Find where the given text appears and provide that cell's center as (x, y) coordinate. 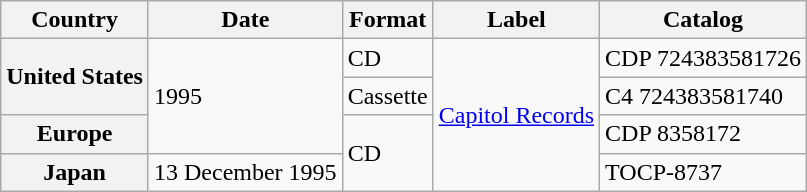
TOCP-8737 (704, 172)
Country (75, 20)
CDP 724383581726 (704, 58)
Cassette (388, 96)
Catalog (704, 20)
United States (75, 77)
1995 (245, 96)
Japan (75, 172)
Date (245, 20)
13 December 1995 (245, 172)
Europe (75, 134)
Capitol Records (516, 115)
C4 724383581740 (704, 96)
CDP 8358172 (704, 134)
Format (388, 20)
Label (516, 20)
